Detect which cell encompasses the target text, then output its [X, Y] center coordinate. 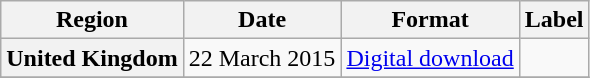
Digital download [430, 58]
Label [554, 20]
Format [430, 20]
Region [92, 20]
Date [262, 20]
22 March 2015 [262, 58]
United Kingdom [92, 58]
